For the text-containing cell, return its midpoint in (x, y) coordinate format. 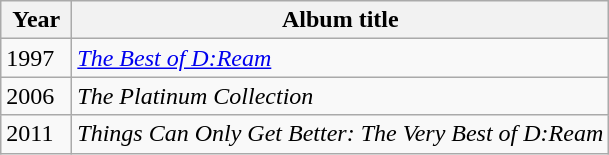
Things Can Only Get Better: The Very Best of D:Ream (340, 134)
Album title (340, 20)
The Platinum Collection (340, 96)
2006 (36, 96)
The Best of D:Ream (340, 58)
2011 (36, 134)
Year (36, 20)
1997 (36, 58)
